Provide the [X, Y] coordinate of the cell's center where the given text is located.  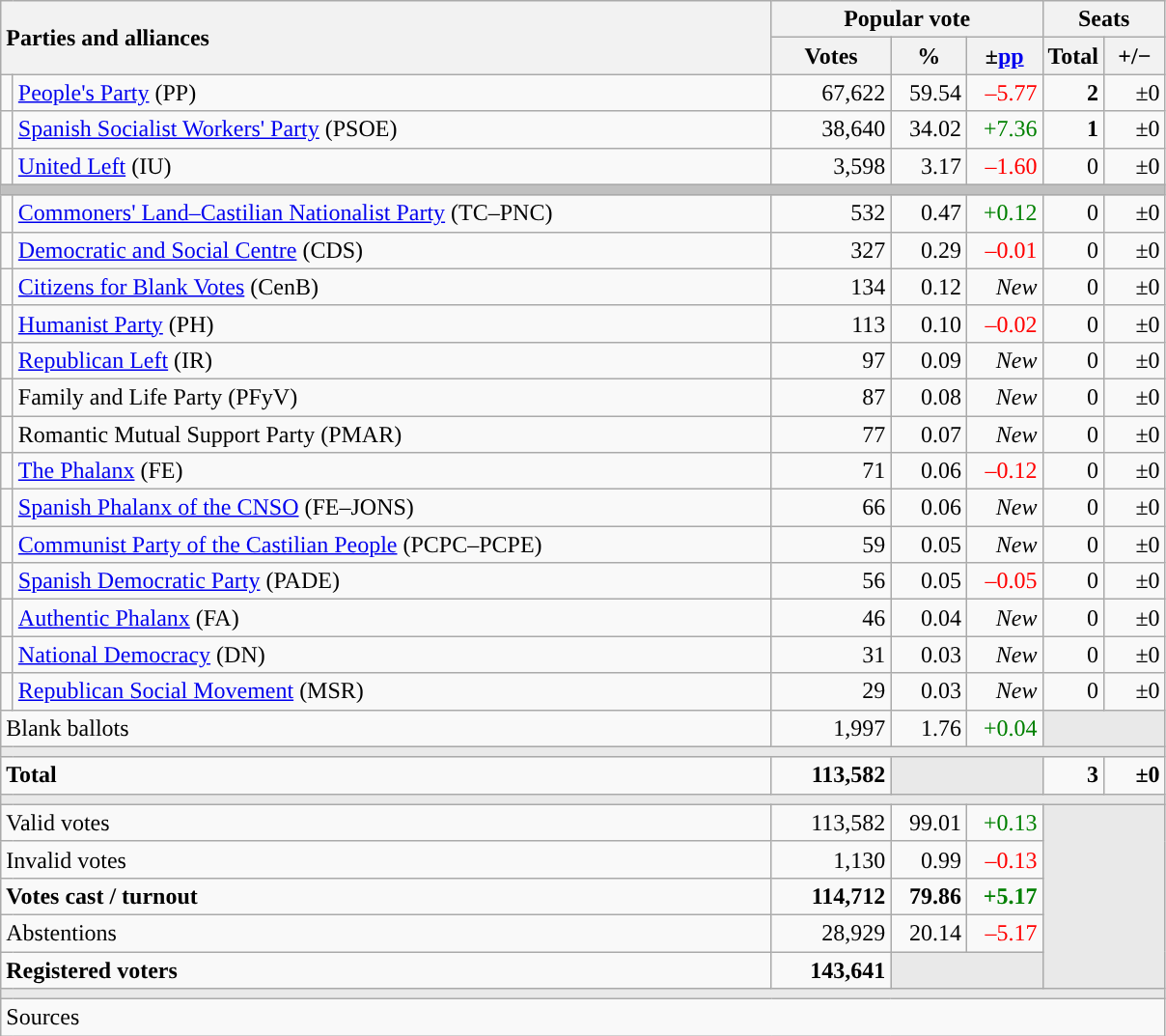
113 [831, 323]
+/− [1135, 56]
Family and Life Party (PFyV) [392, 397]
0.09 [929, 360]
–0.12 [1004, 471]
Humanist Party (PH) [392, 323]
3,598 [831, 166]
+0.13 [1004, 823]
Spanish Socialist Workers' Party (PSOE) [392, 129]
99.01 [929, 823]
0.12 [929, 287]
Democratic and Social Centre (CDS) [392, 250]
56 [831, 581]
1.76 [929, 728]
Spanish Democratic Party (PADE) [392, 581]
0.07 [929, 434]
31 [831, 655]
59 [831, 545]
National Democracy (DN) [392, 655]
77 [831, 434]
0.99 [929, 859]
3.17 [929, 166]
0.10 [929, 323]
532 [831, 213]
79.86 [929, 896]
1,997 [831, 728]
Registered voters [386, 970]
Valid votes [386, 823]
–0.13 [1004, 859]
% [929, 56]
People's Party (PP) [392, 93]
Commoners' Land–Castilian Nationalist Party (TC–PNC) [392, 213]
46 [831, 618]
0.08 [929, 397]
Popular vote [907, 19]
Votes [831, 56]
+7.36 [1004, 129]
United Left (IU) [392, 166]
38,640 [831, 129]
Spanish Phalanx of the CNSO (FE–JONS) [392, 508]
±pp [1004, 56]
1,130 [831, 859]
–0.02 [1004, 323]
Sources [583, 1018]
134 [831, 287]
34.02 [929, 129]
3 [1073, 775]
The Phalanx (FE) [392, 471]
66 [831, 508]
67,622 [831, 93]
–1.60 [1004, 166]
–5.77 [1004, 93]
143,641 [831, 970]
327 [831, 250]
+0.04 [1004, 728]
28,929 [831, 933]
Votes cast / turnout [386, 896]
Invalid votes [386, 859]
0.04 [929, 618]
Republican Left (IR) [392, 360]
114,712 [831, 896]
71 [831, 471]
+0.12 [1004, 213]
1 [1073, 129]
0.29 [929, 250]
Republican Social Movement (MSR) [392, 691]
87 [831, 397]
Blank ballots [386, 728]
–5.17 [1004, 933]
Communist Party of the Castilian People (PCPC–PCPE) [392, 545]
20.14 [929, 933]
Seats [1104, 19]
2 [1073, 93]
29 [831, 691]
0.47 [929, 213]
Citizens for Blank Votes (CenB) [392, 287]
+5.17 [1004, 896]
59.54 [929, 93]
Abstentions [386, 933]
Parties and alliances [386, 38]
Romantic Mutual Support Party (PMAR) [392, 434]
Authentic Phalanx (FA) [392, 618]
–0.05 [1004, 581]
–0.01 [1004, 250]
97 [831, 360]
